Pinpoint the cell where the given text exists, returning its (X, Y) midpoint coordinate. 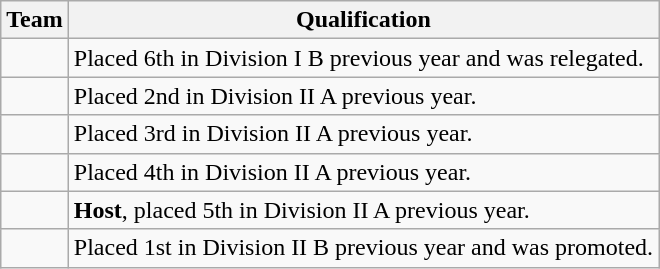
Host, placed 5th in Division II A previous year. (363, 210)
Placed 2nd in Division II A previous year. (363, 96)
Team (35, 20)
Placed 6th in Division I B previous year and was relegated. (363, 58)
Qualification (363, 20)
Placed 1st in Division II B previous year and was promoted. (363, 248)
Placed 4th in Division II A previous year. (363, 172)
Placed 3rd in Division II A previous year. (363, 134)
